Capture the cell that displays the provided text and extract its (x, y) central coordinate. 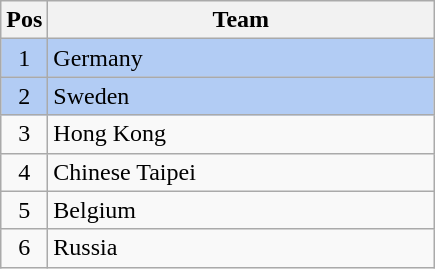
5 (24, 210)
Team (241, 20)
3 (24, 134)
Russia (241, 248)
Sweden (241, 96)
Belgium (241, 210)
Pos (24, 20)
6 (24, 248)
2 (24, 96)
1 (24, 58)
4 (24, 172)
Germany (241, 58)
Chinese Taipei (241, 172)
Hong Kong (241, 134)
